Determine the [x, y] coordinate at the center of the cell enclosing the given text.  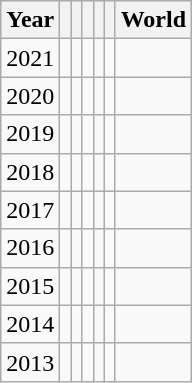
2018 [30, 172]
World [153, 20]
Year [30, 20]
2020 [30, 96]
2017 [30, 210]
2019 [30, 134]
2021 [30, 58]
2014 [30, 324]
2016 [30, 248]
2015 [30, 286]
2013 [30, 362]
